Extract the [x, y] coordinate from the center of the cell holding the provided text.  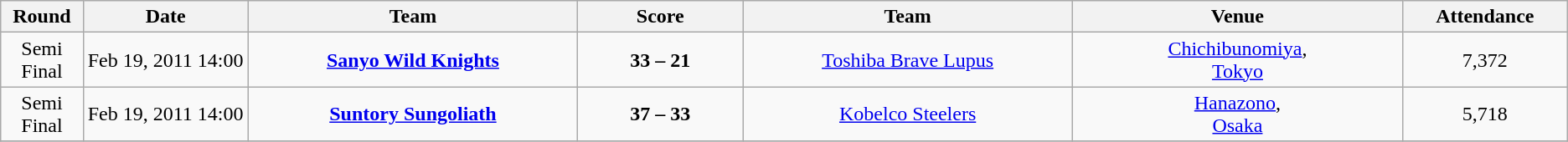
5,718 [1484, 114]
Sanyo Wild Knights [413, 60]
Toshiba Brave Lupus [908, 60]
33 – 21 [660, 60]
Kobelco Steelers [908, 114]
Round [42, 17]
Attendance [1484, 17]
Venue [1238, 17]
37 – 33 [660, 114]
Suntory Sungoliath [413, 114]
Chichibunomiya,Tokyo [1238, 60]
7,372 [1484, 60]
Date [166, 17]
Hanazono,Osaka [1238, 114]
Score [660, 17]
